Scan for the cell matching the given text and deliver its [x, y] coordinate at center. 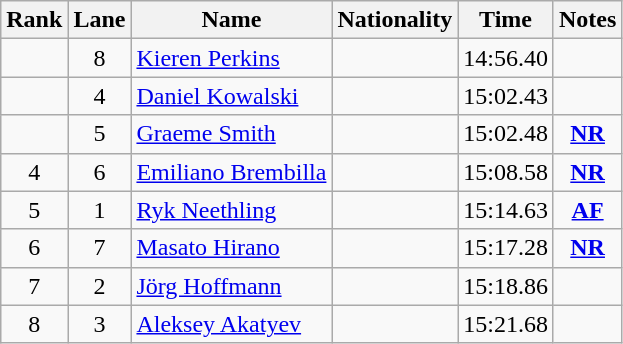
Emiliano Brembilla [232, 172]
Daniel Kowalski [232, 96]
Rank [34, 20]
15:18.86 [506, 286]
Aleksey Akatyev [232, 324]
15:02.48 [506, 134]
15:02.43 [506, 96]
Masato Hirano [232, 248]
AF [587, 210]
3 [100, 324]
2 [100, 286]
15:21.68 [506, 324]
Name [232, 20]
Ryk Neethling [232, 210]
Notes [587, 20]
15:14.63 [506, 210]
15:08.58 [506, 172]
14:56.40 [506, 58]
Time [506, 20]
Lane [100, 20]
15:17.28 [506, 248]
Nationality [395, 20]
Graeme Smith [232, 134]
Jörg Hoffmann [232, 286]
1 [100, 210]
Kieren Perkins [232, 58]
